Extract the [x, y] coordinate from the center of the cell holding the provided text.  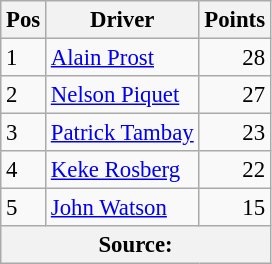
23 [234, 133]
15 [234, 208]
3 [24, 133]
Alain Prost [122, 58]
5 [24, 208]
4 [24, 170]
Keke Rosberg [122, 170]
Points [234, 20]
Driver [122, 20]
Source: [136, 245]
2 [24, 95]
22 [234, 170]
27 [234, 95]
Patrick Tambay [122, 133]
28 [234, 58]
1 [24, 58]
Nelson Piquet [122, 95]
Pos [24, 20]
John Watson [122, 208]
